Return [X, Y] of the center of cell containing provided text 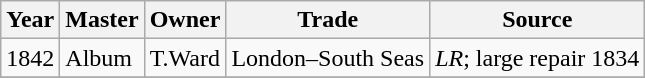
Source [538, 20]
LR; large repair 1834 [538, 58]
Trade [328, 20]
1842 [30, 58]
Master [102, 20]
Year [30, 20]
Album [102, 58]
Owner [185, 20]
London–South Seas [328, 58]
T.Ward [185, 58]
